For the text-containing cell, return its midpoint in [x, y] coordinate format. 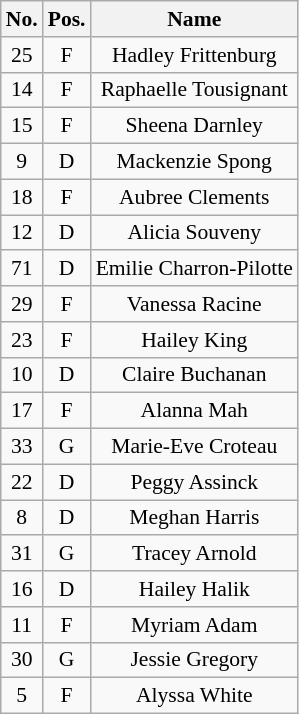
Emilie Charron-Pilotte [194, 269]
12 [22, 233]
Meghan Harris [194, 518]
10 [22, 375]
16 [22, 589]
Alyssa White [194, 696]
Claire Buchanan [194, 375]
25 [22, 55]
15 [22, 126]
Alicia Souveny [194, 233]
Raphaelle Tousignant [194, 90]
Alanna Mah [194, 411]
Mackenzie Spong [194, 162]
22 [22, 482]
17 [22, 411]
14 [22, 90]
Vanessa Racine [194, 304]
Pos. [67, 19]
Peggy Assinck [194, 482]
Sheena Darnley [194, 126]
Hadley Frittenburg [194, 55]
No. [22, 19]
31 [22, 554]
Marie-Eve Croteau [194, 447]
Hailey King [194, 340]
18 [22, 197]
5 [22, 696]
8 [22, 518]
30 [22, 660]
71 [22, 269]
23 [22, 340]
Tracey Arnold [194, 554]
9 [22, 162]
Aubree Clements [194, 197]
Hailey Halik [194, 589]
33 [22, 447]
11 [22, 625]
Name [194, 19]
29 [22, 304]
Myriam Adam [194, 625]
Jessie Gregory [194, 660]
